Find where the given text appears and provide that cell's center as [X, Y] coordinate. 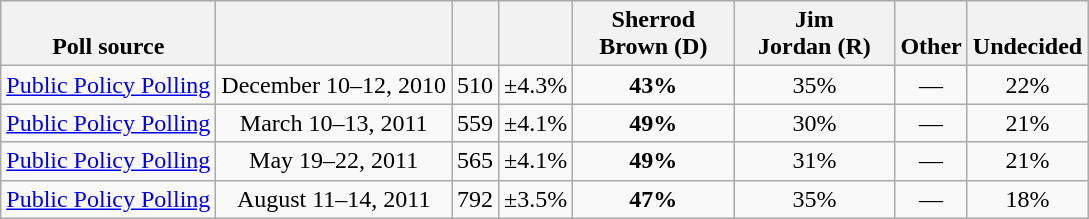
Undecided [1027, 34]
August 11–14, 2011 [334, 199]
±3.5% [536, 199]
Poll source [108, 34]
510 [476, 85]
March 10–13, 2011 [334, 123]
792 [476, 199]
31% [814, 161]
Other [931, 34]
SherrodBrown (D) [654, 34]
559 [476, 123]
565 [476, 161]
JimJordan (R) [814, 34]
30% [814, 123]
±4.3% [536, 85]
May 19–22, 2011 [334, 161]
December 10–12, 2010 [334, 85]
22% [1027, 85]
47% [654, 199]
43% [654, 85]
18% [1027, 199]
